Extract the [x, y] coordinate from the center of the cell holding the provided text.  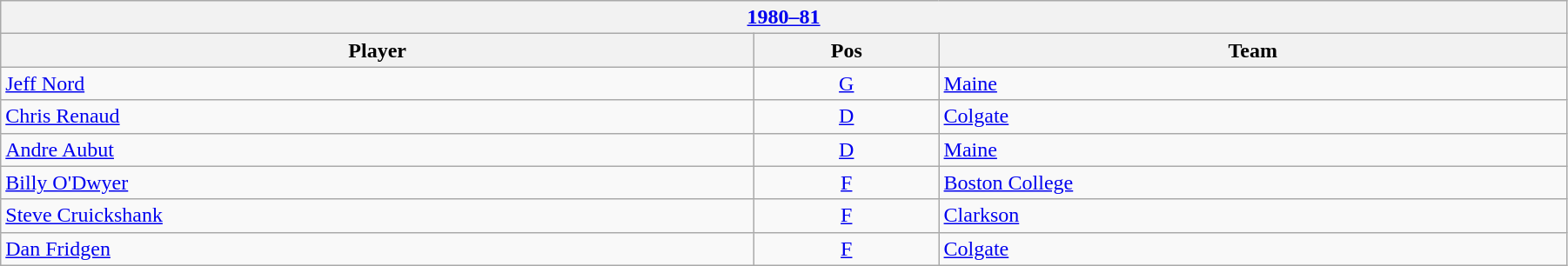
Steve Cruickshank [378, 216]
Team [1253, 50]
Player [378, 50]
1980–81 [784, 17]
Dan Fridgen [378, 249]
G [848, 83]
Pos [848, 50]
Clarkson [1253, 216]
Billy O'Dwyer [378, 183]
Chris Renaud [378, 116]
Boston College [1253, 183]
Andre Aubut [378, 150]
Jeff Nord [378, 83]
